Provide the (X, Y) coordinate of the cell's center where the given text is located.  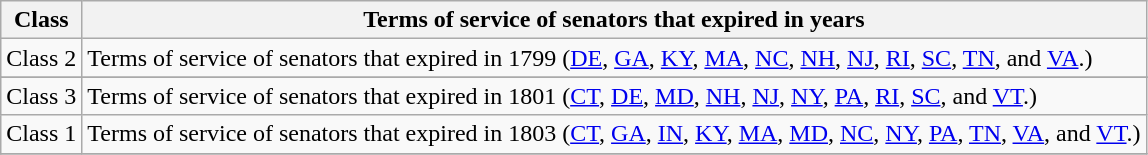
Class 2 (42, 58)
Class 3 (42, 96)
Terms of service of senators that expired in years (614, 20)
Class (42, 20)
Terms of service of senators that expired in 1801 (CT, DE, MD, NH, NJ, NY, PA, RI, SC, and VT.) (614, 96)
Terms of service of senators that expired in 1799 (DE, GA, KY, MA, NC, NH, NJ, RI, SC, TN, and VA.) (614, 58)
Terms of service of senators that expired in 1803 (CT, GA, IN, KY, MA, MD, NC, NY, PA, TN, VA, and VT.) (614, 134)
Class 1 (42, 134)
